From the cell containing the given text, extract its center point as (X, Y) coordinate. 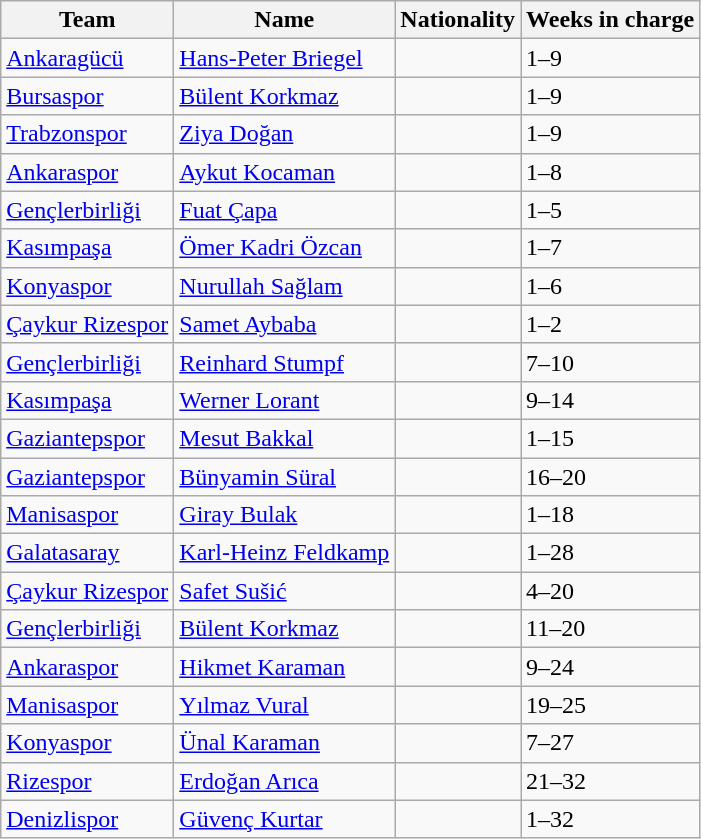
11–20 (610, 629)
Galatasaray (88, 553)
Bünyamin Süral (284, 477)
Name (284, 20)
Ömer Kadri Özcan (284, 248)
1–18 (610, 515)
Nationality (458, 20)
Reinhard Stumpf (284, 362)
Ziya Doğan (284, 134)
Fuat Çapa (284, 210)
1–8 (610, 172)
1–32 (610, 819)
9–24 (610, 667)
Bursaspor (88, 96)
1–7 (610, 248)
Güvenç Kurtar (284, 819)
19–25 (610, 705)
Ankaragücü (88, 58)
Werner Lorant (284, 400)
1–5 (610, 210)
Mesut Bakkal (284, 438)
1–28 (610, 553)
Team (88, 20)
9–14 (610, 400)
Safet Sušić (284, 591)
1–6 (610, 286)
7–10 (610, 362)
Aykut Kocaman (284, 172)
Nurullah Sağlam (284, 286)
16–20 (610, 477)
1–15 (610, 438)
Karl-Heinz Feldkamp (284, 553)
Trabzonspor (88, 134)
Samet Aybaba (284, 324)
7–27 (610, 743)
Hans-Peter Briegel (284, 58)
Denizlispor (88, 819)
Weeks in charge (610, 20)
21–32 (610, 781)
Giray Bulak (284, 515)
Yılmaz Vural (284, 705)
Rizespor (88, 781)
Ünal Karaman (284, 743)
Hikmet Karaman (284, 667)
4–20 (610, 591)
Erdoğan Arıca (284, 781)
1–2 (610, 324)
